For the text-containing cell, return its midpoint in (X, Y) coordinate format. 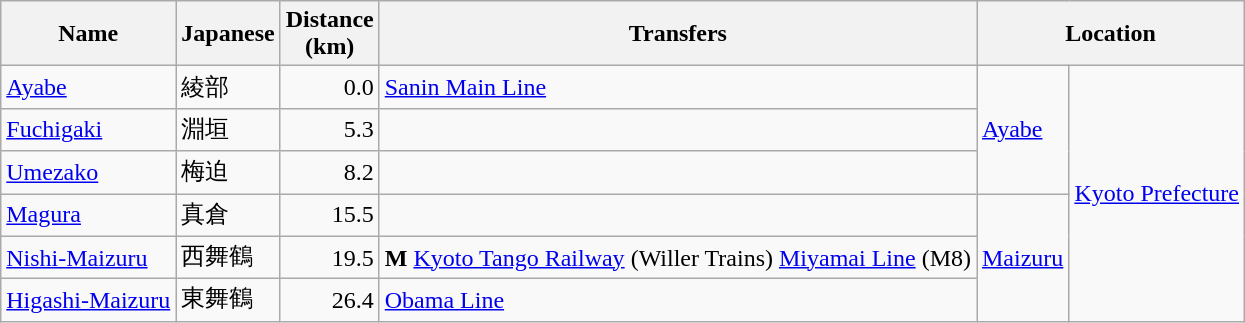
Fuchigaki (88, 130)
Higashi-Maizuru (88, 300)
0.0 (330, 88)
15.5 (330, 216)
淵垣 (228, 130)
8.2 (330, 172)
19.5 (330, 258)
綾部 (228, 88)
Magura (88, 216)
Name (88, 34)
Maizuru (1022, 258)
Japanese (228, 34)
西舞鶴 (228, 258)
Location (1110, 34)
5.3 (330, 130)
真倉 (228, 216)
Nishi-Maizuru (88, 258)
梅迫 (228, 172)
Sanin Main Line (678, 88)
Kyoto Prefecture (1157, 194)
Umezako (88, 172)
Obama Line (678, 300)
東舞鶴 (228, 300)
M Kyoto Tango Railway (Willer Trains) Miyamai Line (M8) (678, 258)
26.4 (330, 300)
Distance(km) (330, 34)
Transfers (678, 34)
